Find where the given text appears and provide that cell's center as (X, Y) coordinate. 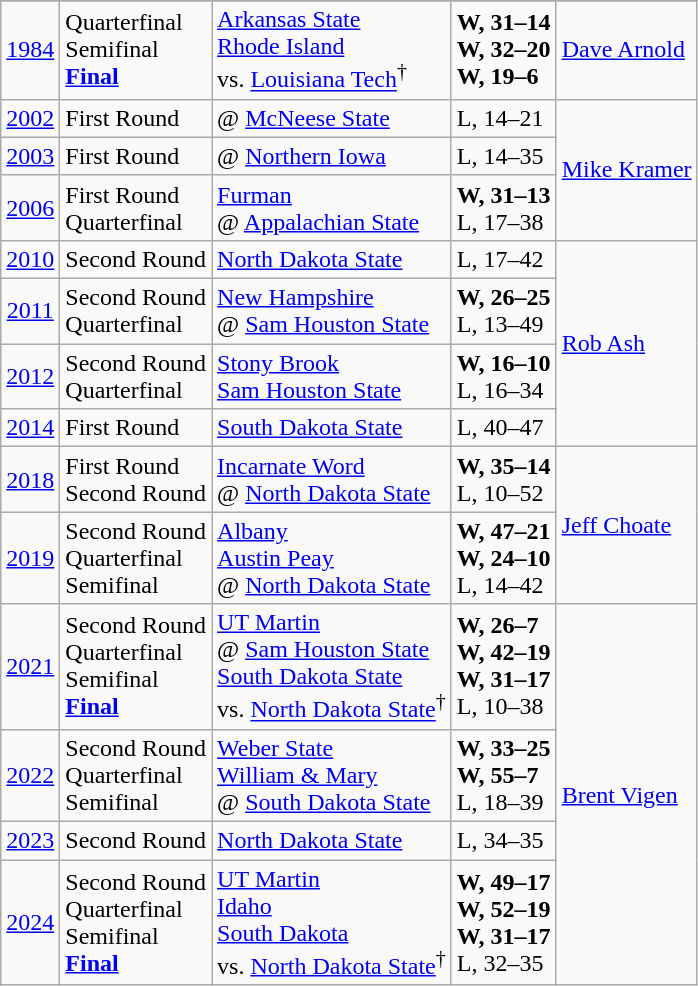
@ Northern Iowa (332, 156)
W, 26–7W, 42–19W, 31–17L, 10–38 (504, 667)
Stony BrookSam Houston State (332, 376)
2023 (30, 840)
W, 16–10L, 16–34 (504, 376)
@ McNeese State (332, 118)
2010 (30, 259)
AlbanyAustin Peay@ North Dakota State (332, 558)
L, 17–42 (504, 259)
Furman@ Appalachian State (332, 208)
QuarterfinalSemifinalFinal (136, 50)
New Hampshire@ Sam Houston State (332, 312)
2021 (30, 667)
Rob Ash (626, 343)
W, 49–17W, 52–19W, 31–17L, 32–35 (504, 923)
Dave Arnold (626, 50)
2006 (30, 208)
L, 14–21 (504, 118)
First RoundSecond Round (136, 480)
Brent Vigen (626, 794)
2022 (30, 775)
1984 (30, 50)
2024 (30, 923)
2003 (30, 156)
L, 34–35 (504, 840)
UT MartinIdahoSouth Dakotavs. North Dakota State† (332, 923)
2012 (30, 376)
2011 (30, 312)
W, 31–14W, 32–20W, 19–6 (504, 50)
2019 (30, 558)
UT Martin@ Sam Houston StateSouth Dakota Statevs. North Dakota State† (332, 667)
2002 (30, 118)
W, 35–14L, 10–52 (504, 480)
2018 (30, 480)
L, 40–47 (504, 428)
W, 47–21W, 24–10L, 14–42 (504, 558)
Jeff Choate (626, 526)
First RoundQuarterfinal (136, 208)
2014 (30, 428)
W, 33–25W, 55–7L, 18–39 (504, 775)
W, 31–13L, 17–38 (504, 208)
L, 14–35 (504, 156)
Mike Kramer (626, 170)
Incarnate Word@ North Dakota State (332, 480)
Arkansas StateRhode Islandvs. Louisiana Tech† (332, 50)
W, 26–25L, 13–49 (504, 312)
Weber StateWilliam & Mary@ South Dakota State (332, 775)
South Dakota State (332, 428)
